Find where the given text appears and provide that cell's center as (X, Y) coordinate. 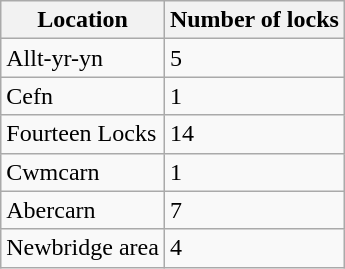
14 (254, 134)
Abercarn (83, 210)
4 (254, 248)
Cefn (83, 96)
Fourteen Locks (83, 134)
Allt-yr-yn (83, 58)
Location (83, 20)
Number of locks (254, 20)
Cwmcarn (83, 172)
7 (254, 210)
Newbridge area (83, 248)
5 (254, 58)
